Locate the cell with the specified text and output its (x, y) center coordinate. 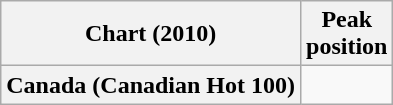
Canada (Canadian Hot 100) (151, 85)
Peakposition (347, 34)
Chart (2010) (151, 34)
